Search for the cell housing the specified text and yield its (X, Y) center coordinate. 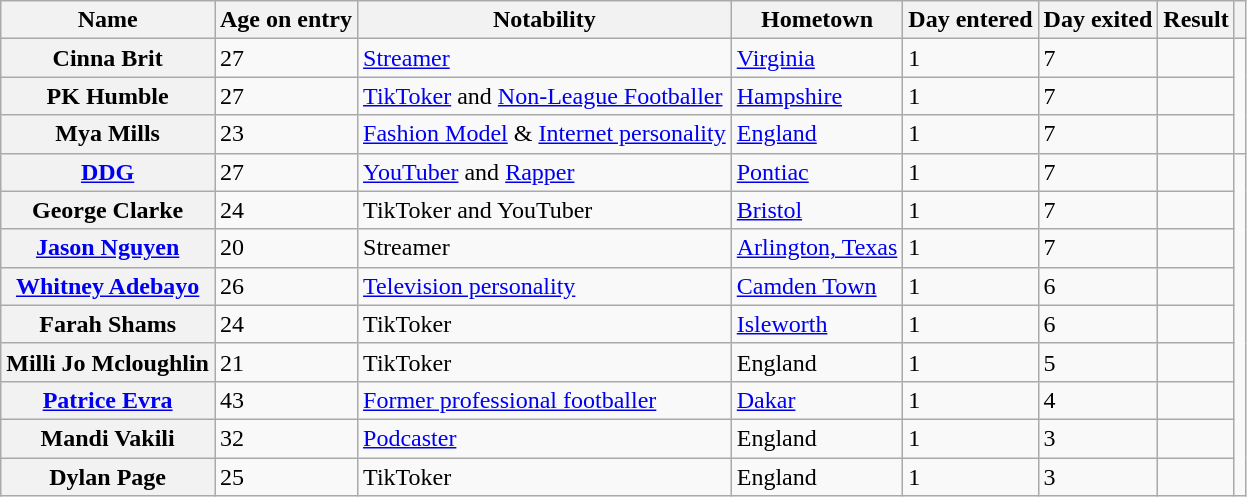
26 (286, 286)
PK Humble (108, 96)
Camden Town (817, 286)
Arlington, Texas (817, 248)
Patrice Evra (108, 400)
25 (286, 477)
Whitney Adebayo (108, 286)
DDG (108, 172)
Mya Mills (108, 134)
George Clarke (108, 210)
Fashion Model & Internet personality (545, 134)
Hampshire (817, 96)
Name (108, 20)
Pontiac (817, 172)
Day entered (970, 20)
43 (286, 400)
20 (286, 248)
Television personality (545, 286)
Former professional footballer (545, 400)
Milli Jo Mcloughlin (108, 362)
Result (1196, 20)
Hometown (817, 20)
Bristol (817, 210)
21 (286, 362)
4 (1098, 400)
Cinna Brit (108, 58)
Jason Nguyen (108, 248)
Mandi Vakili (108, 438)
Dylan Page (108, 477)
TikToker and YouTuber (545, 210)
Farah Shams (108, 324)
Virginia (817, 58)
Notability (545, 20)
Podcaster (545, 438)
Dakar (817, 400)
32 (286, 438)
Day exited (1098, 20)
23 (286, 134)
5 (1098, 362)
YouTuber and Rapper (545, 172)
Isleworth (817, 324)
TikToker and Non-League Footballer (545, 96)
Age on entry (286, 20)
